Output the (x, y) coordinate of the center of the cell containing the given text.  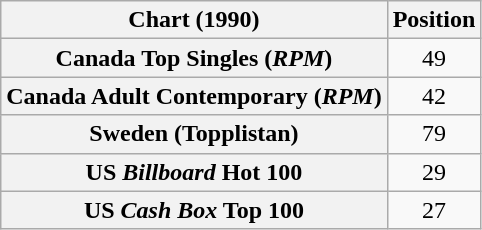
Canada Top Singles (RPM) (194, 58)
Canada Adult Contemporary (RPM) (194, 96)
79 (434, 134)
US Cash Box Top 100 (194, 210)
49 (434, 58)
US Billboard Hot 100 (194, 172)
42 (434, 96)
Position (434, 20)
29 (434, 172)
Sweden (Topplistan) (194, 134)
Chart (1990) (194, 20)
27 (434, 210)
